Detect which cell encompasses the target text, then output its (x, y) center coordinate. 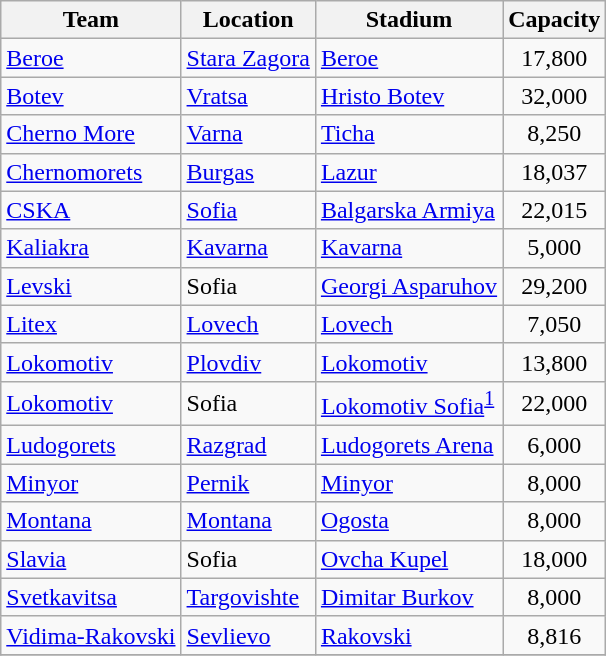
Ogosta (408, 521)
Sevlievo (248, 635)
Ticha (408, 134)
Plovdiv (248, 362)
Pernik (248, 483)
18,037 (554, 172)
8,250 (554, 134)
Vratsa (248, 96)
Team (91, 20)
Dimitar Burkov (408, 597)
17,800 (554, 58)
Lokomotiv Sofia1 (408, 404)
18,000 (554, 559)
22,000 (554, 404)
7,050 (554, 324)
Location (248, 20)
Ovcha Kupel (408, 559)
Burgas (248, 172)
Litex (91, 324)
Botev (91, 96)
Razgrad (248, 445)
Lazur (408, 172)
Hristo Botev (408, 96)
8,816 (554, 635)
5,000 (554, 248)
Stadium (408, 20)
Chernomorets (91, 172)
22,015 (554, 210)
6,000 (554, 445)
Ludogorets Arena (408, 445)
Ludogorets (91, 445)
Vidima-Rakovski (91, 635)
Targovishte (248, 597)
13,800 (554, 362)
Varna (248, 134)
Levski (91, 286)
Rakovski (408, 635)
Svetkavitsa (91, 597)
Cherno More (91, 134)
Kaliakra (91, 248)
29,200 (554, 286)
Slavia (91, 559)
CSKA (91, 210)
Georgi Asparuhov (408, 286)
32,000 (554, 96)
Balgarska Armiya (408, 210)
Stara Zagora (248, 58)
Capacity (554, 20)
